Find where the given text appears and provide that cell's center as (x, y) coordinate. 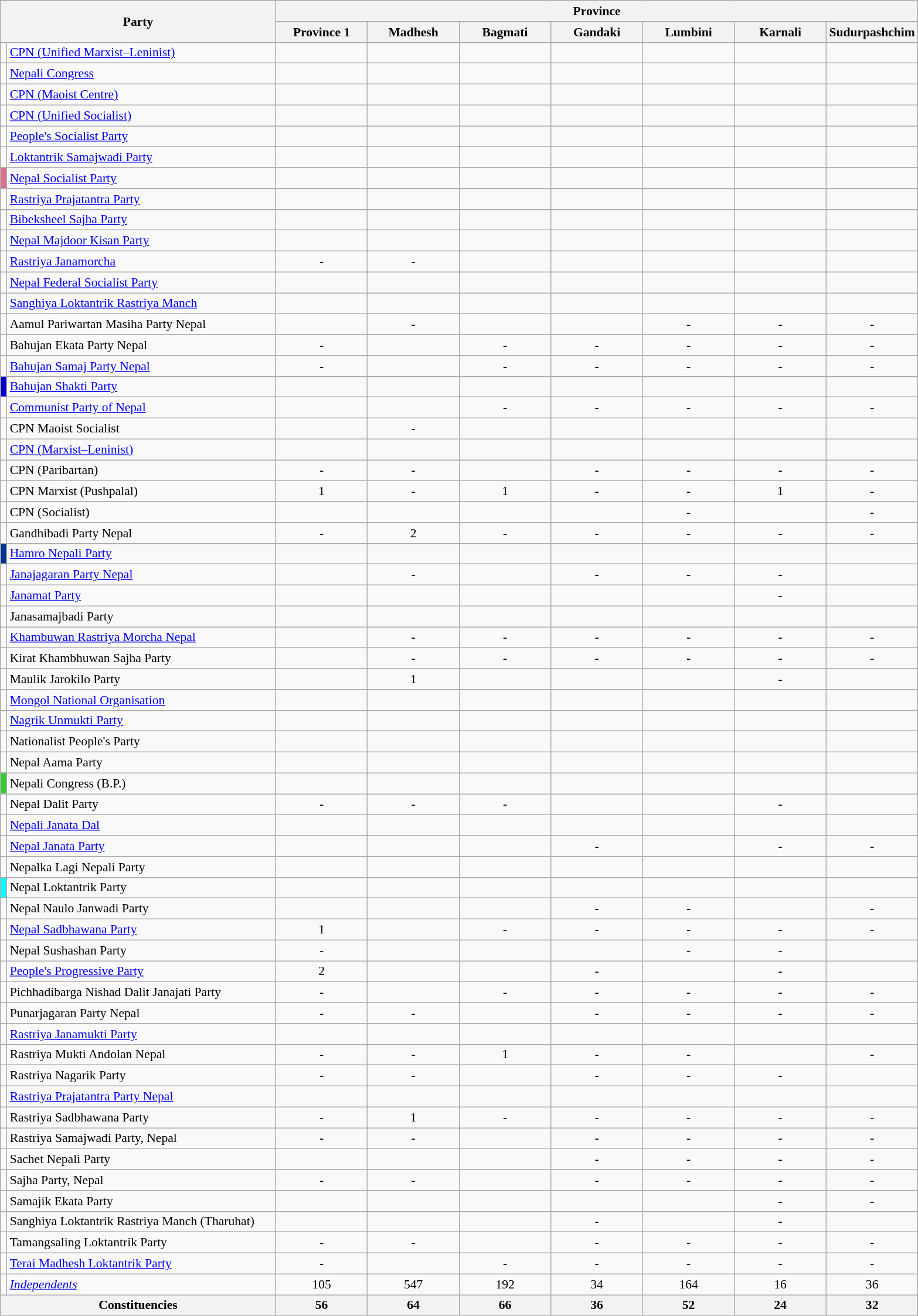
CPN (Maoist Centre) (142, 95)
Janajagaran Party Nepal (142, 575)
Nationalist People's Party (142, 742)
Nepalka Lagi Nepali Party (142, 867)
CPN Marxist (Pushpalal) (142, 492)
Rastriya Samajwadi Party, Nepal (142, 1138)
Nepal Socialist Party (142, 178)
Nepal Sushashan Party (142, 950)
Loktantrik Samajwadi Party (142, 158)
People's Socialist Party (142, 137)
56 (321, 1305)
Constituencies (138, 1305)
CPN (Socialist) (142, 512)
Sudurpashchim (872, 32)
Gandaki (597, 32)
Independents (142, 1284)
Kirat Khambhuwan Sajha Party (142, 659)
CPN (Paribartan) (142, 471)
CPN (Unified Socialist) (142, 115)
Sanghiya Loktantrik Rastriya Manch (142, 304)
105 (321, 1284)
Nepal Naulo Janwadi Party (142, 909)
64 (414, 1305)
Province (597, 11)
164 (688, 1284)
CPN (Marxist–Leninist) (142, 449)
Hamro Nepali Party (142, 554)
Nepali Congress (B.P.) (142, 783)
Nepali Congress (142, 74)
Bibeksheel Sajha Party (142, 220)
Karnali (781, 32)
Mongol National Organisation (142, 700)
Nepal Federal Socialist Party (142, 282)
Rastriya Prajatantra Party (142, 199)
Aamul Pariwartan Masiha Party Nepal (142, 325)
Gandhibadi Party Nepal (142, 533)
Khambuwan Rastriya Morcha Nepal (142, 637)
Terai Madhesh Loktantrik Party (142, 1264)
32 (872, 1305)
Madhesh (414, 32)
Bahujan Shakti Party (142, 387)
547 (414, 1284)
52 (688, 1305)
Bahujan Samaj Party Nepal (142, 366)
CPN (Unified Marxist–Leninist) (142, 53)
Nagrik Unmukti Party (142, 721)
Sajha Party, Nepal (142, 1180)
Rastriya Janamorcha (142, 262)
Bahujan Ekata Party Nepal (142, 345)
Nepal Majdoor Kisan Party (142, 241)
Rastriya Sadbhawana Party (142, 1117)
192 (505, 1284)
Samajik Ekata Party (142, 1201)
CPN Maoist Socialist (142, 429)
24 (781, 1305)
66 (505, 1305)
Janamat Party (142, 596)
Maulik Jarokilo Party (142, 679)
Punarjagaran Party Nepal (142, 1013)
Nepal Aama Party (142, 763)
Communist Party of Nepal (142, 408)
Nepali Janata Dal (142, 826)
Bagmati (505, 32)
Rastriya Prajatantra Party Nepal (142, 1097)
Party (138, 21)
Nepal Janata Party (142, 846)
Rastriya Janamukti Party (142, 1034)
Pichhadibarga Nishad Dalit Janajati Party (142, 993)
Lumbini (688, 32)
Rastriya Mukti Andolan Nepal (142, 1055)
Nepal Loktantrik Party (142, 888)
34 (597, 1284)
16 (781, 1284)
Province 1 (321, 32)
Nepal Sadbhawana Party (142, 930)
Sachet Nepali Party (142, 1160)
Tamangsaling Loktantrik Party (142, 1243)
Sanghiya Loktantrik Rastriya Manch (Tharuhat) (142, 1222)
People's Progressive Party (142, 971)
Nepal Dalit Party (142, 804)
Rastriya Nagarik Party (142, 1076)
Janasamajbadi Party (142, 616)
